Identify which cell holds the provided text, then report its [x, y] central coordinate. 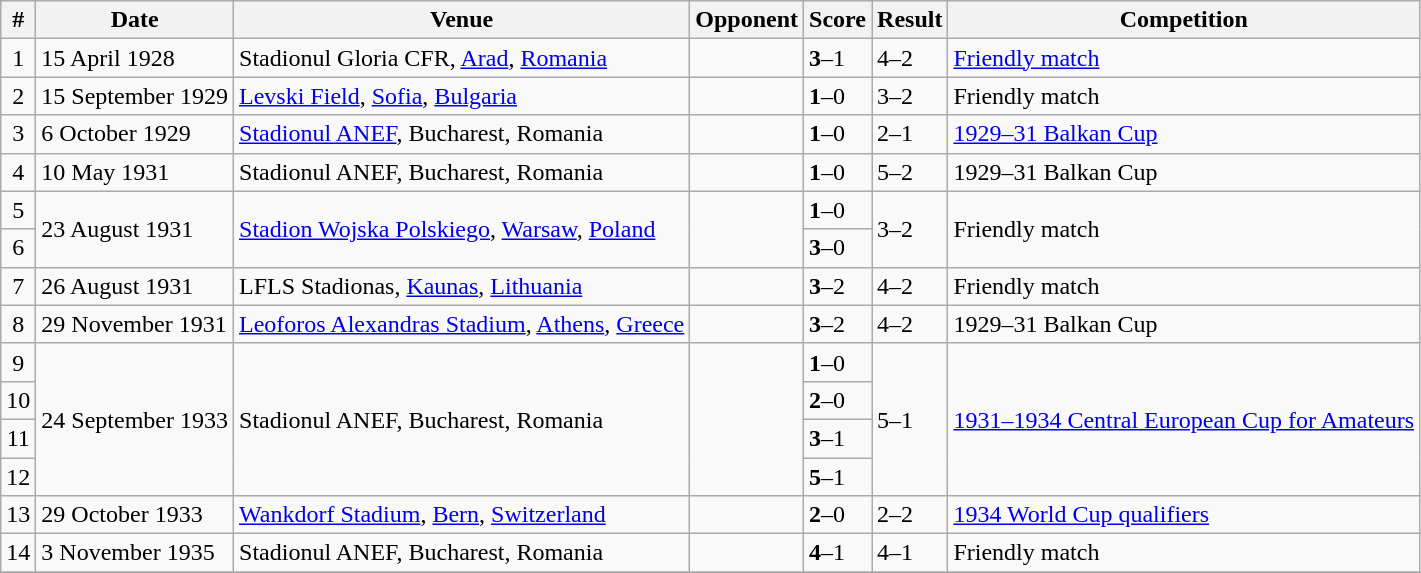
10 May 1931 [135, 172]
2 [18, 96]
10 [18, 400]
11 [18, 438]
2–1 [910, 134]
Leoforos Alexandras Stadium, Athens, Greece [462, 324]
Date [135, 20]
Competition [1184, 20]
5 [18, 210]
3–0 [838, 248]
1 [18, 58]
29 October 1933 [135, 515]
Levski Field, Sofia, Bulgaria [462, 96]
6 [18, 248]
14 [18, 553]
23 August 1931 [135, 229]
1931–1934 Central European Cup for Amateurs [1184, 419]
Wankdorf Stadium, Bern, Switzerland [462, 515]
15 April 1928 [135, 58]
Result [910, 20]
13 [18, 515]
9 [18, 362]
7 [18, 286]
# [18, 20]
Stadionul Gloria CFR, Arad, Romania [462, 58]
2–2 [910, 515]
26 August 1931 [135, 286]
24 September 1933 [135, 419]
Stadion Wojska Polskiego, Warsaw, Poland [462, 229]
Opponent [747, 20]
Score [838, 20]
5–2 [910, 172]
LFLS Stadionas, Kaunas, Lithuania [462, 286]
12 [18, 477]
1934 World Cup qualifiers [1184, 515]
29 November 1931 [135, 324]
3 November 1935 [135, 553]
3 [18, 134]
8 [18, 324]
15 September 1929 [135, 96]
6 October 1929 [135, 134]
Venue [462, 20]
4 [18, 172]
